Capture the cell that displays the provided text and extract its [x, y] central coordinate. 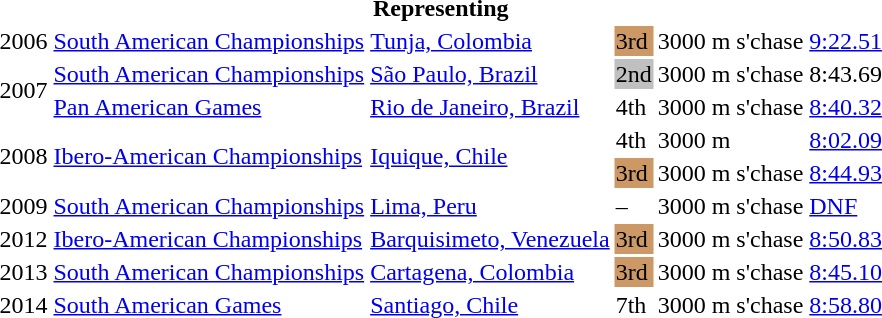
Cartagena, Colombia [490, 272]
2nd [634, 74]
– [634, 206]
Barquisimeto, Venezuela [490, 239]
Lima, Peru [490, 206]
São Paulo, Brazil [490, 74]
3000 m [730, 140]
Iquique, Chile [490, 156]
Tunja, Colombia [490, 41]
Rio de Janeiro, Brazil [490, 107]
Pan American Games [209, 107]
